Pinpoint the cell where the given text exists, returning its (X, Y) midpoint coordinate. 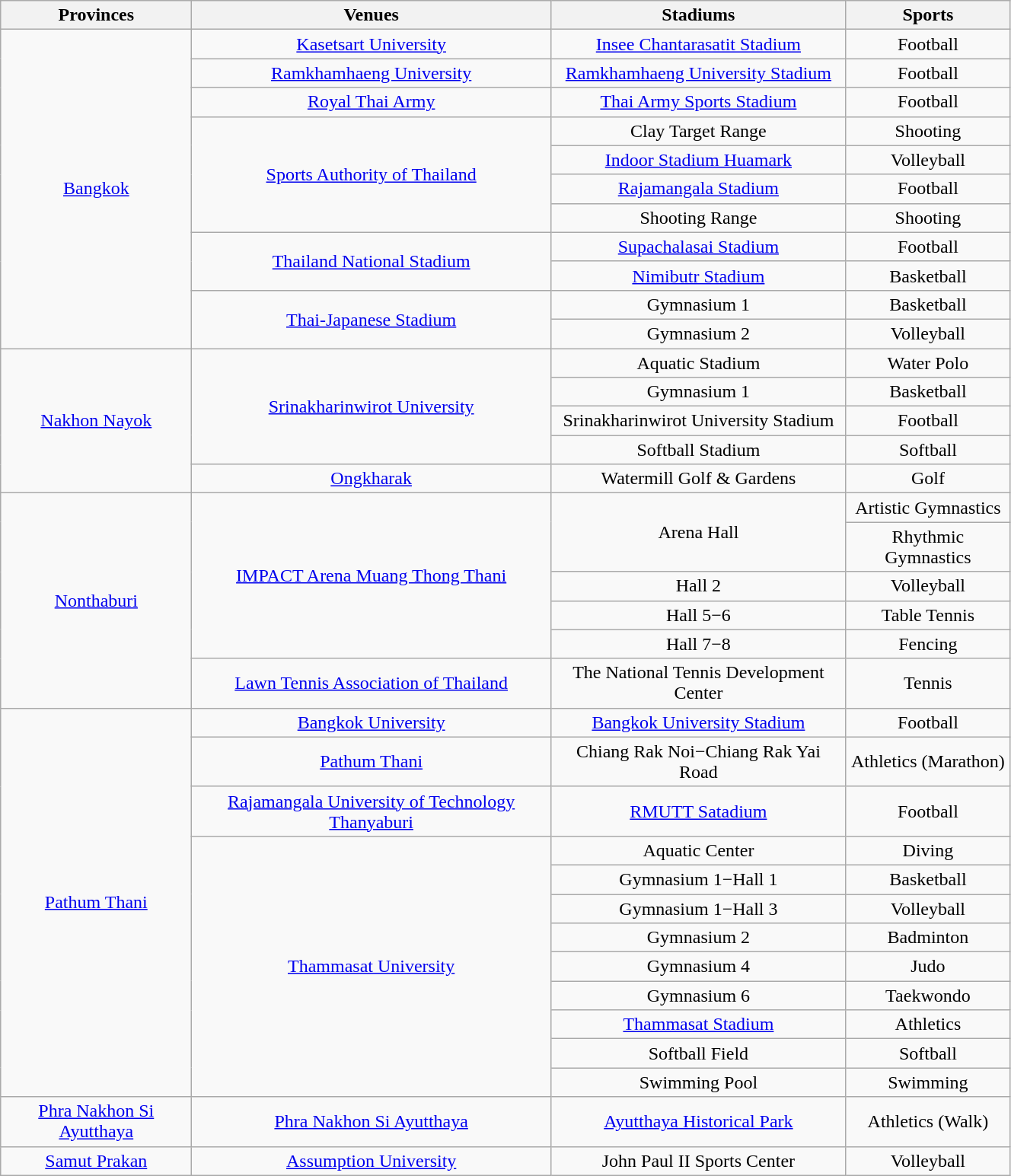
Rajamangala Stadium (698, 189)
Ramkhamhaeng University (372, 73)
Nonthaburi (96, 601)
Kasetsart University (372, 44)
Gymnasium 1−Hall 3 (698, 908)
Watermill Golf & Gardens (698, 479)
Golf (927, 479)
Srinakharinwirot University (372, 406)
Sports (927, 15)
Aquatic Center (698, 850)
Gymnasium 4 (698, 967)
Provinces (96, 15)
IMPACT Arena Muang Thong Thani (372, 575)
Rhythmic Gymnastics (927, 547)
Thammasat Stadium (698, 1025)
Swimming (927, 1082)
Gymnasium 6 (698, 996)
Thai-Japanese Stadium (372, 319)
Rajamangala University of Technology Thanyaburi (372, 811)
Supachalasai Stadium (698, 247)
Indoor Stadium Huamark (698, 160)
Thai Army Sports Stadium (698, 102)
Athletics (Marathon) (927, 761)
Table Tennis (927, 615)
The National Tennis Development Center (698, 684)
Hall 5−6 (698, 615)
Lawn Tennis Association of Thailand (372, 684)
Tennis (927, 684)
Diving (927, 850)
Hall 7−8 (698, 644)
Sports Authority of Thailand (372, 174)
Bangkok University Stadium (698, 722)
Swimming Pool (698, 1082)
Softball Field (698, 1053)
Water Polo (927, 363)
Venues (372, 15)
Samut Prakan (96, 1161)
Stadiums (698, 15)
Hall 2 (698, 586)
Thailand National Stadium (372, 261)
Insee Chantarasatit Stadium (698, 44)
Nimibutr Stadium (698, 276)
Clay Target Range (698, 131)
Taekwondo (927, 996)
Ramkhamhaeng University Stadium (698, 73)
John Paul II Sports Center (698, 1161)
Ayutthaya Historical Park (698, 1122)
Aquatic Stadium (698, 363)
RMUTT Satadium (698, 811)
Srinakharinwirot University Stadium (698, 421)
Nakhon Nayok (96, 421)
Gymnasium 1−Hall 1 (698, 879)
Softball Stadium (698, 450)
Chiang Rak Noi−Chiang Rak Yai Road (698, 761)
Ongkharak (372, 479)
Thammasat University (372, 967)
Judo (927, 967)
Bangkok (96, 189)
Royal Thai Army (372, 102)
Fencing (927, 644)
Assumption University (372, 1161)
Bangkok University (372, 722)
Athletics (927, 1025)
Arena Hall (698, 533)
Athletics (Walk) (927, 1122)
Badminton (927, 938)
Artistic Gymnastics (927, 508)
Shooting Range (698, 218)
